Capture the cell that displays the provided text and extract its [x, y] central coordinate. 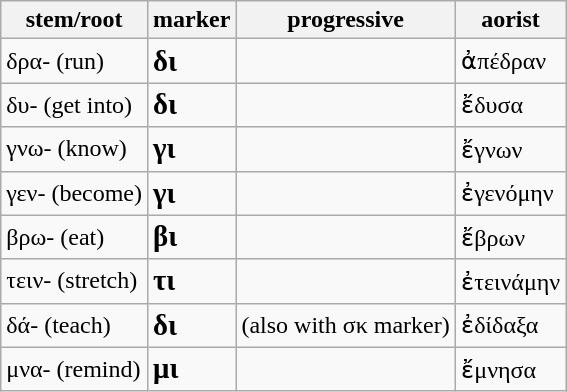
stem/root [74, 20]
(also with σκ marker) [346, 325]
ἀπέδραν [510, 61]
ἐτεινάμην [510, 281]
μι [192, 369]
τειν- (stretch) [74, 281]
τι [192, 281]
ἔγνων [510, 149]
ἐγενόμην [510, 193]
marker [192, 20]
δά- (teach) [74, 325]
δρα- (run) [74, 61]
βρω- (eat) [74, 237]
μνα- (remind) [74, 369]
ἔμνησα [510, 369]
progressive [346, 20]
ἔδυσα [510, 105]
γνω- (know) [74, 149]
δυ- (get into) [74, 105]
ἔβρων [510, 237]
βι [192, 237]
aorist [510, 20]
ἐδίδαξα [510, 325]
γεν- (become) [74, 193]
